Return [X, Y] of the center of cell containing provided text 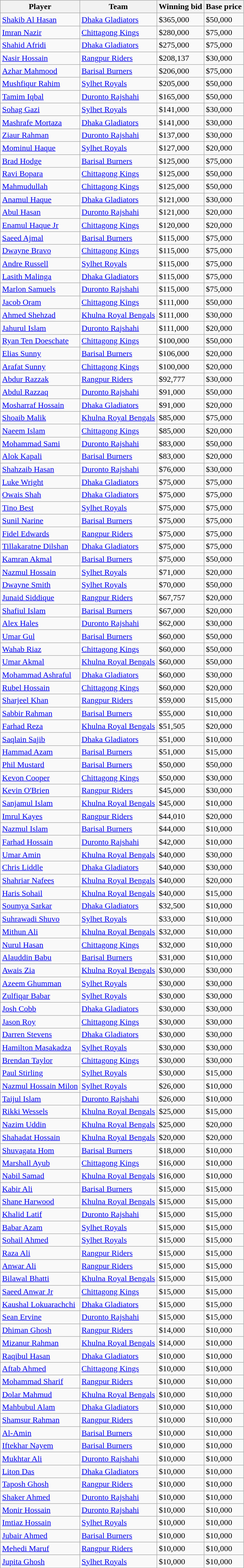
Farhad Reza [40, 726]
$44,010 [180, 816]
Umar Akmal [40, 662]
$275,000 [180, 45]
Nazmul Islam [40, 829]
Liton Das [40, 1471]
Shaker Ahmed [40, 1497]
$137,000 [180, 135]
Azeem Ghumman [40, 983]
Mohammad Sami [40, 444]
Nazmul Hossain [40, 572]
Kevon Cooper [40, 777]
Nurul Hasan [40, 945]
Bilawal Bhatti [40, 1279]
Mizanur Rahman [40, 1343]
Al-Amin [40, 1433]
Shahadat Hossain [40, 1137]
Soumya Sarkar [40, 906]
Mohammad Ashraful [40, 675]
Ziaur Rahman [40, 135]
Nazmul Hossain Milon [40, 1086]
$32,500 [180, 906]
Hammad Azam [40, 752]
Iftekhar Nayem [40, 1446]
Jahurul Islam [40, 328]
Ravi Bopara [40, 174]
Elias Sunny [40, 353]
Darren Stevens [40, 1035]
Sunil Narine [40, 521]
$120,000 [180, 225]
Imran Nazir [40, 32]
Dhiman Ghosh [40, 1330]
Jubair Ahmed [40, 1536]
Kevin O'Brien [40, 791]
Raqibul Hasan [40, 1356]
Sohag Gazi [40, 109]
Player [40, 7]
Dolar Mahmud [40, 1394]
Sanjamul Islam [40, 803]
$59,000 [180, 700]
Marlon Samuels [40, 289]
Mithun Ali [40, 932]
Shane Harwood [40, 1202]
$92,777 [180, 379]
$127,000 [180, 148]
Farhad Hossain [40, 842]
$205,000 [180, 84]
Babar Azam [40, 1227]
Mehedi Maruf [40, 1548]
Enamul Haque Jr [40, 225]
Shahzaib Hasan [40, 469]
Taposh Ghosh [40, 1484]
Paul Stirling [40, 1073]
Tamim Iqbal [40, 97]
$67,757 [180, 598]
Abdul Razzaq [40, 392]
$44,000 [180, 829]
Awais Zia [40, 970]
Tillakaratne Dilshan [40, 546]
Shamsur Rahman [40, 1420]
Saeed Anwar Jr [40, 1292]
$51,505 [180, 726]
Khalid Latif [40, 1215]
Taijul Islam [40, 1099]
Shoaib Malik [40, 418]
Jason Roy [40, 1022]
Andre Russell [40, 264]
Alauddin Babu [40, 957]
$365,000 [180, 20]
$33,000 [180, 919]
$67,000 [180, 611]
Mashrafe Mortaza [40, 122]
Alex Hales [40, 623]
Raza Ali [40, 1253]
Mohammad Sharif [40, 1381]
Wahab Riaz [40, 649]
Marshall Ayub [40, 1163]
Kabir Ali [40, 1189]
Owais Shah [40, 495]
Nazim Uddin [40, 1124]
Imtiaz Hossain [40, 1523]
Naeem Islam [40, 431]
Suhrawadi Shuvo [40, 919]
$55,000 [180, 713]
Phil Mustard [40, 765]
$71,000 [180, 572]
Luke Wright [40, 482]
Imrul Kayes [40, 816]
Shafiul Islam [40, 611]
Umar Amin [40, 855]
Anamul Haque [40, 200]
Alok Kapali [40, 456]
$70,000 [180, 585]
$208,137 [180, 58]
Kaushal Lokuarachchi [40, 1304]
Shakib Al Hasan [40, 20]
Shahid Afridi [40, 45]
$76,000 [180, 469]
Fidel Edwards [40, 533]
Brad Hodge [40, 161]
Mosharraf Hossain [40, 405]
Ryan Ten Doeschate [40, 341]
Dwayne Smith [40, 585]
Azhar Mahmood [40, 71]
Mahbubul Alam [40, 1407]
Rikki Wessels [40, 1112]
Nabil Samad [40, 1176]
Jupita Ghosh [40, 1561]
Anwar Ali [40, 1266]
Shahriar Nafees [40, 880]
Hamilton Masakadza [40, 1047]
$31,000 [180, 957]
Tino Best [40, 508]
$62,000 [180, 623]
Arafat Sunny [40, 366]
Mahmudullah [40, 187]
Chris Liddle [40, 868]
$106,000 [180, 353]
Nasir Hossain [40, 58]
Mukhtar Ali [40, 1459]
Sohail Ahmed [40, 1240]
Umar Gul [40, 636]
$206,000 [180, 71]
Kamran Akmal [40, 559]
Jacob Oram [40, 302]
Saeed Ajmal [40, 238]
Junaid Siddique [40, 598]
Sean Ervine [40, 1317]
Ahmed Shehzad [40, 315]
$18,000 [180, 1150]
Lasith Malinga [40, 276]
Abul Hasan [40, 212]
Dwayne Bravo [40, 251]
$165,000 [180, 97]
Abdur Razzak [40, 379]
Winning bid [180, 7]
$280,000 [180, 32]
Mominul Haque [40, 148]
Base price [224, 7]
Team [118, 7]
Rubel Hossain [40, 688]
Aftab Ahmed [40, 1368]
$42,000 [180, 842]
Zulfiqar Babar [40, 996]
Josh Cobb [40, 1009]
Sharjeel Khan [40, 700]
Shuvagata Hom [40, 1150]
Sabbir Rahman [40, 713]
Haris Sohail [40, 893]
Monir Hossain [40, 1510]
Brendan Taylor [40, 1060]
Saqlain Sajib [40, 739]
Mushfiqur Rahim [40, 84]
